Provide the (X, Y) coordinate of the cell's center where the given text is located.  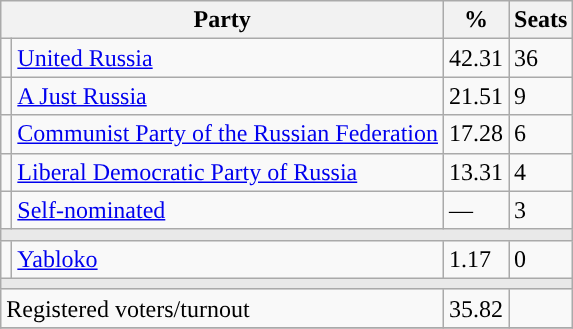
Liberal Democratic Party of Russia (228, 172)
Seats (541, 20)
35.82 (476, 308)
1.17 (476, 259)
Party (222, 20)
42.31 (476, 58)
21.51 (476, 96)
0 (541, 259)
36 (541, 58)
Registered voters/turnout (222, 308)
— (476, 210)
% (476, 20)
3 (541, 210)
Communist Party of the Russian Federation (228, 134)
United Russia (228, 58)
Yabloko (228, 259)
4 (541, 172)
6 (541, 134)
13.31 (476, 172)
9 (541, 96)
A Just Russia (228, 96)
17.28 (476, 134)
Self-nominated (228, 210)
